Locate the cell with the specified text and output its (x, y) center coordinate. 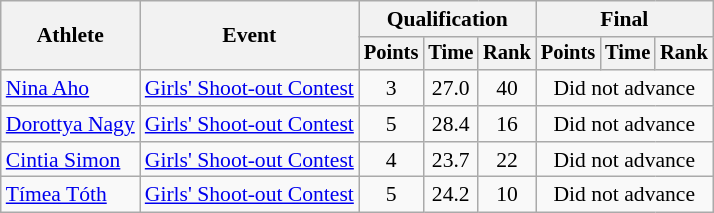
3 (391, 88)
Event (250, 36)
10 (507, 195)
40 (507, 88)
Tímea Tóth (70, 195)
28.4 (450, 124)
16 (507, 124)
Final (624, 19)
Nina Aho (70, 88)
Dorottya Nagy (70, 124)
27.0 (450, 88)
22 (507, 160)
Athlete (70, 36)
23.7 (450, 160)
Qualification (448, 19)
4 (391, 160)
24.2 (450, 195)
Cintia Simon (70, 160)
